Detect which cell encompasses the target text, then output its [x, y] center coordinate. 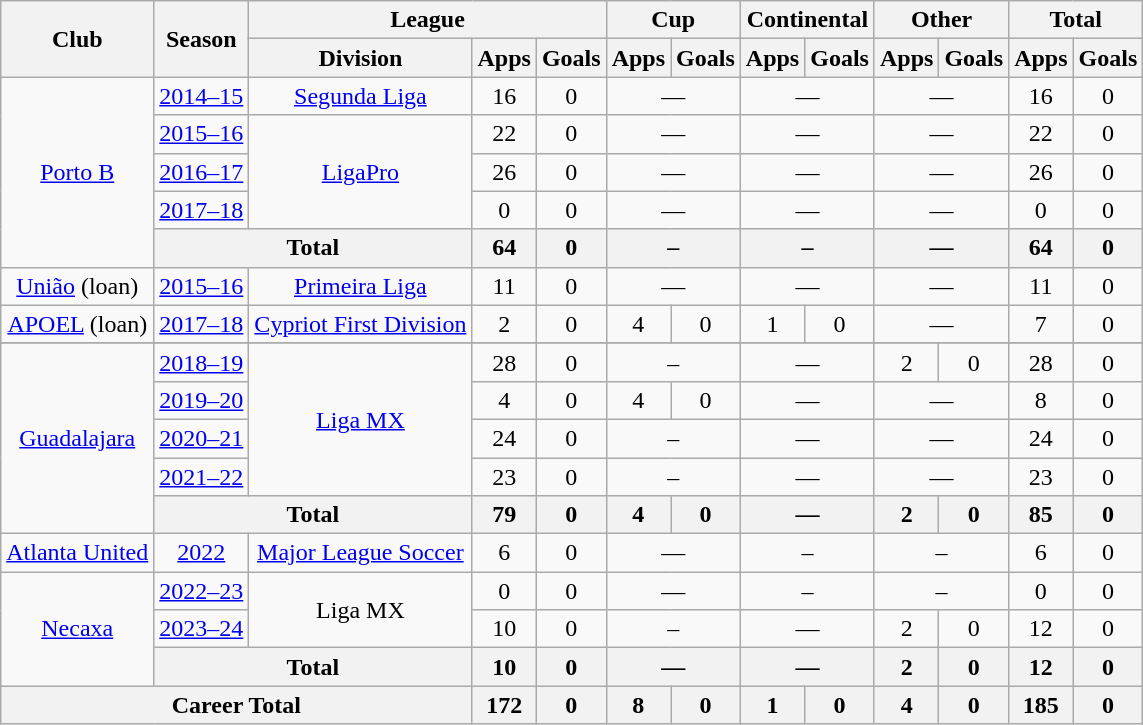
Atlanta United [78, 553]
Cup [673, 20]
2022 [202, 553]
7 [1041, 324]
Cypriot First Division [360, 324]
2022–23 [202, 591]
2023–24 [202, 629]
League [428, 20]
Segunda Liga [360, 96]
União (loan) [78, 286]
2018–19 [202, 362]
2019–20 [202, 400]
85 [1041, 515]
Division [360, 58]
185 [1041, 705]
Career Total [236, 705]
2016–17 [202, 172]
LigaPro [360, 172]
Major League Soccer [360, 553]
APOEL (loan) [78, 324]
Continental [807, 20]
79 [504, 515]
Primeira Liga [360, 286]
Necaxa [78, 629]
Season [202, 39]
2021–22 [202, 477]
Porto B [78, 172]
Guadalajara [78, 438]
2020–21 [202, 438]
Other [941, 20]
172 [504, 705]
Club [78, 39]
2014–15 [202, 96]
